Detect which cell encompasses the target text, then output its [x, y] center coordinate. 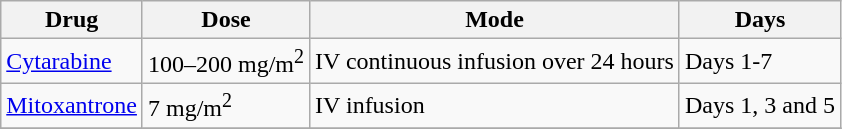
Mode [495, 20]
7 mg/m2 [226, 106]
IV continuous infusion over 24 hours [495, 62]
Dose [226, 20]
100–200 mg/m2 [226, 62]
Cytarabine [72, 62]
Days 1, 3 and 5 [760, 106]
Days [760, 20]
IV infusion [495, 106]
Days 1-7 [760, 62]
Mitoxantrone [72, 106]
Drug [72, 20]
